Detect which cell encompasses the target text, then output its (x, y) center coordinate. 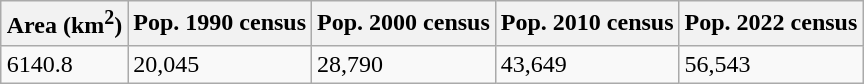
43,649 (587, 64)
6140.8 (64, 64)
Pop. 2010 census (587, 24)
Area (km2) (64, 24)
Pop. 2022 census (771, 24)
56,543 (771, 64)
20,045 (220, 64)
Pop. 2000 census (404, 24)
28,790 (404, 64)
Pop. 1990 census (220, 24)
